Search for the cell housing the specified text and yield its (X, Y) center coordinate. 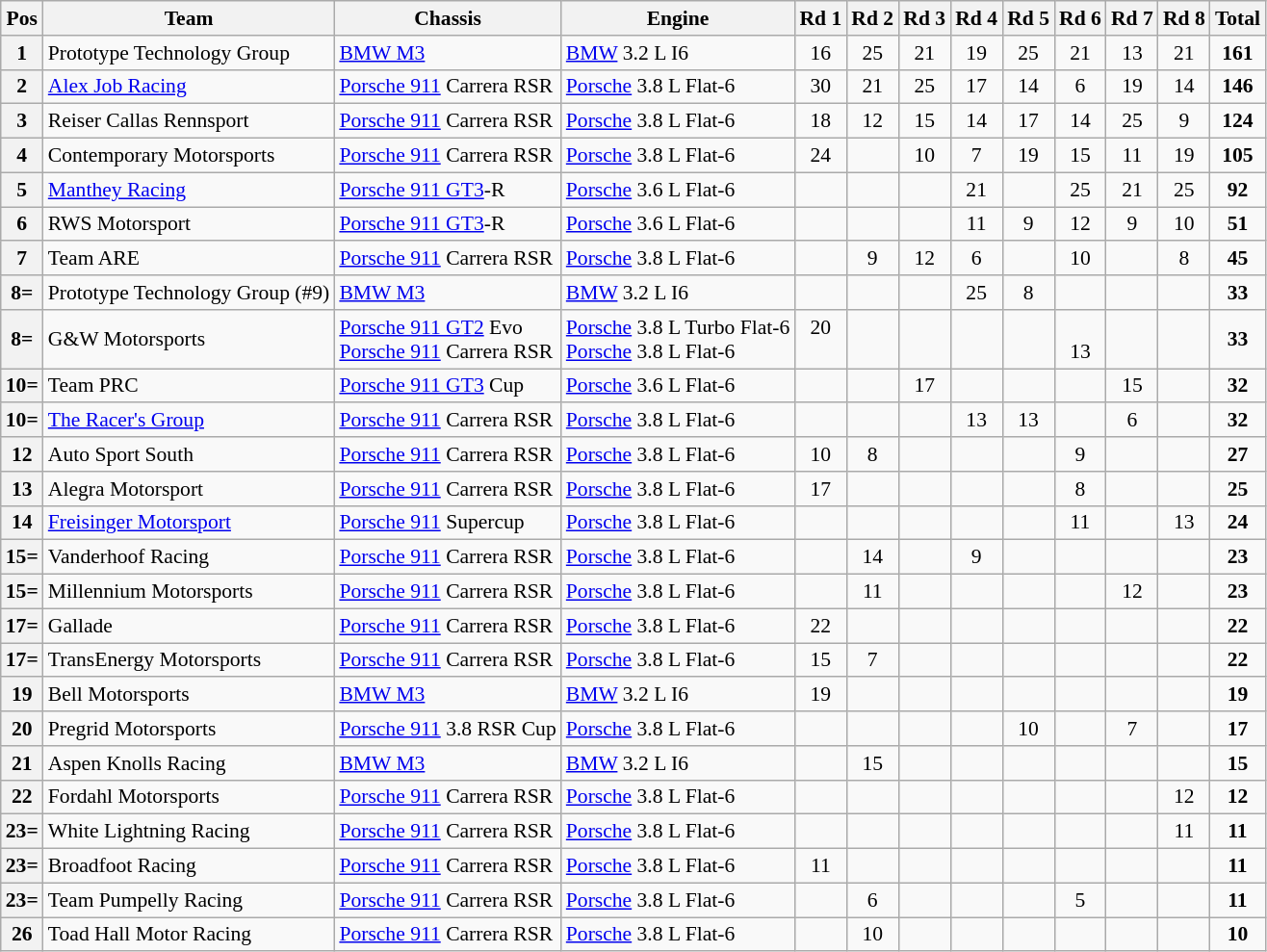
30 (820, 87)
45 (1238, 259)
Team (189, 18)
Pregrid Motorsports (189, 729)
Rd 5 (1028, 18)
White Lightning Racing (189, 832)
Vanderhoof Racing (189, 557)
Aspen Knolls Racing (189, 763)
Total (1238, 18)
Manthey Racing (189, 190)
Porsche 911 Supercup (447, 523)
2 (22, 87)
Porsche 911 GT3 Cup (447, 386)
Broadfoot Racing (189, 866)
Toad Hall Motor Racing (189, 935)
Rd 7 (1132, 18)
27 (1238, 454)
Porsche 911 GT2 EvoPorsche 911 Carrera RSR (447, 339)
Team ARE (189, 259)
Porsche 911 3.8 RSR Cup (447, 729)
Bell Motorsports (189, 695)
Rd 8 (1184, 18)
Pos (22, 18)
Team PRC (189, 386)
Rd 3 (924, 18)
92 (1238, 190)
Alex Job Racing (189, 87)
Auto Sport South (189, 454)
4 (22, 156)
Gallade (189, 626)
The Racer's Group (189, 421)
Team Pumpelly Racing (189, 900)
Millennium Motorsports (189, 592)
124 (1238, 121)
1 (22, 53)
Chassis (447, 18)
Rd 4 (976, 18)
Rd 6 (1080, 18)
Rd 2 (872, 18)
Engine (678, 18)
Prototype Technology Group (189, 53)
161 (1238, 53)
TransEnergy Motorsports (189, 660)
18 (820, 121)
Porsche 3.8 L Turbo Flat-6Porsche 3.8 L Flat-6 (678, 339)
Contemporary Motorsports (189, 156)
Freisinger Motorsport (189, 523)
51 (1238, 224)
146 (1238, 87)
105 (1238, 156)
Fordahl Motorsports (189, 797)
Reiser Callas Rennsport (189, 121)
RWS Motorsport (189, 224)
Rd 1 (820, 18)
Prototype Technology Group (#9) (189, 293)
26 (22, 935)
G&W Motorsports (189, 339)
Alegra Motorsport (189, 489)
3 (22, 121)
16 (820, 53)
